Determine the (x, y) coordinate at the center of the cell enclosing the given text.  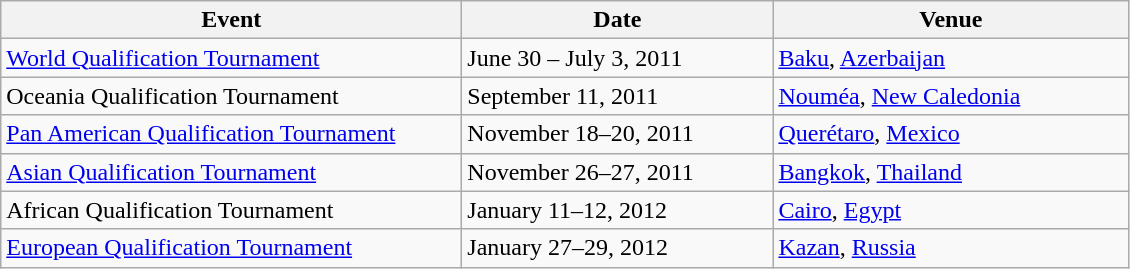
Nouméa, New Caledonia (951, 96)
November 18–20, 2011 (618, 134)
Oceania Qualification Tournament (232, 96)
Date (618, 20)
World Qualification Tournament (232, 58)
November 26–27, 2011 (618, 172)
Event (232, 20)
September 11, 2011 (618, 96)
Venue (951, 20)
Pan American Qualification Tournament (232, 134)
January 27–29, 2012 (618, 248)
Querétaro, Mexico (951, 134)
Kazan, Russia (951, 248)
June 30 – July 3, 2011 (618, 58)
January 11–12, 2012 (618, 210)
African Qualification Tournament (232, 210)
Baku, Azerbaijan (951, 58)
European Qualification Tournament (232, 248)
Bangkok, Thailand (951, 172)
Asian Qualification Tournament (232, 172)
Cairo, Egypt (951, 210)
